Locate the cell with the specified text and output its [X, Y] center coordinate. 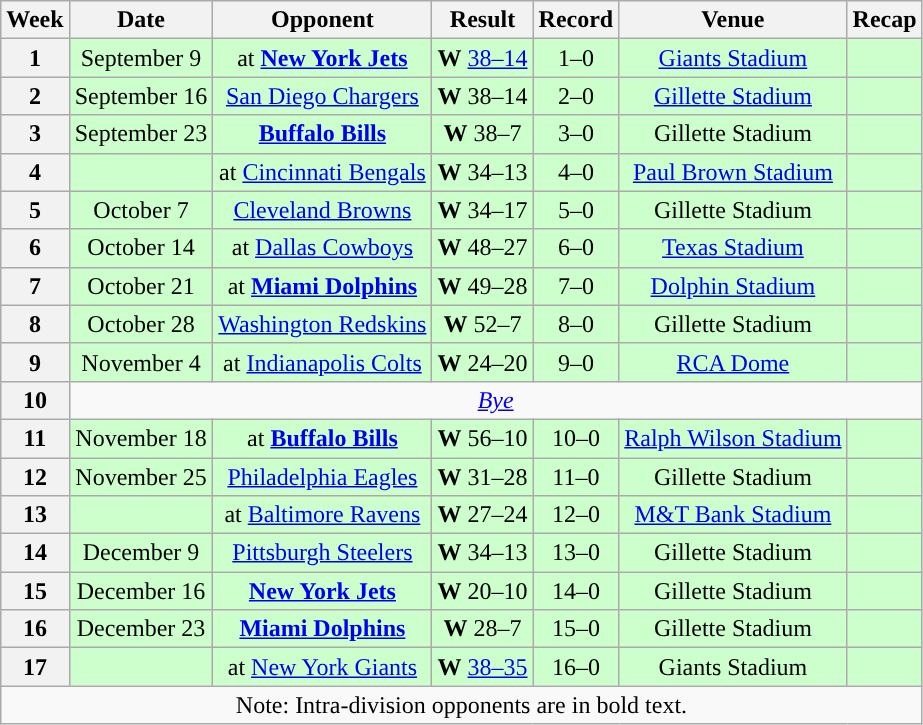
December 9 [141, 553]
7–0 [576, 286]
October 28 [141, 324]
Date [141, 20]
Result [482, 20]
New York Jets [322, 591]
Cleveland Browns [322, 210]
6–0 [576, 248]
at New York Jets [322, 58]
2–0 [576, 96]
M&T Bank Stadium [733, 515]
7 [35, 286]
Week [35, 20]
W 48–27 [482, 248]
Dolphin Stadium [733, 286]
5–0 [576, 210]
at Cincinnati Bengals [322, 172]
1 [35, 58]
11 [35, 438]
8 [35, 324]
Record [576, 20]
October 21 [141, 286]
November 25 [141, 477]
at Dallas Cowboys [322, 248]
at Miami Dolphins [322, 286]
Recap [884, 20]
15–0 [576, 629]
13 [35, 515]
4–0 [576, 172]
Paul Brown Stadium [733, 172]
at New York Giants [322, 667]
14–0 [576, 591]
W 24–20 [482, 362]
12 [35, 477]
Opponent [322, 20]
November 4 [141, 362]
at Baltimore Ravens [322, 515]
Bye [496, 400]
RCA Dome [733, 362]
11–0 [576, 477]
15 [35, 591]
Note: Intra-division opponents are in bold text. [462, 705]
W 28–7 [482, 629]
September 16 [141, 96]
Buffalo Bills [322, 134]
8–0 [576, 324]
W 34–17 [482, 210]
3–0 [576, 134]
at Buffalo Bills [322, 438]
W 38–7 [482, 134]
13–0 [576, 553]
Venue [733, 20]
W 20–10 [482, 591]
16–0 [576, 667]
October 14 [141, 248]
3 [35, 134]
at Indianapolis Colts [322, 362]
W 52–7 [482, 324]
W 31–28 [482, 477]
Miami Dolphins [322, 629]
November 18 [141, 438]
September 9 [141, 58]
1–0 [576, 58]
6 [35, 248]
10–0 [576, 438]
10 [35, 400]
9 [35, 362]
W 56–10 [482, 438]
Philadelphia Eagles [322, 477]
4 [35, 172]
W 38–35 [482, 667]
12–0 [576, 515]
W 27–24 [482, 515]
9–0 [576, 362]
September 23 [141, 134]
2 [35, 96]
San Diego Chargers [322, 96]
December 16 [141, 591]
October 7 [141, 210]
Washington Redskins [322, 324]
W 49–28 [482, 286]
14 [35, 553]
16 [35, 629]
Ralph Wilson Stadium [733, 438]
5 [35, 210]
Pittsburgh Steelers [322, 553]
December 23 [141, 629]
Texas Stadium [733, 248]
17 [35, 667]
